Find where the given text appears and provide that cell's center as (X, Y) coordinate. 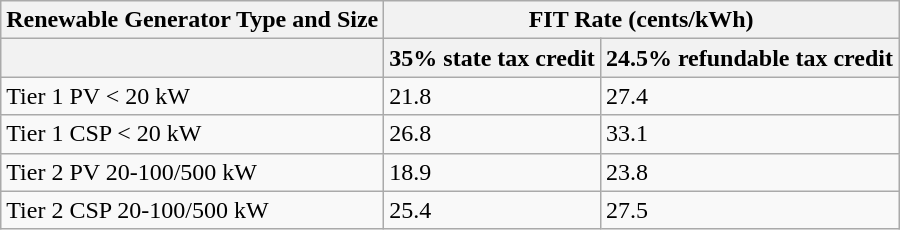
26.8 (492, 134)
21.8 (492, 96)
Tier 1 PV < 20 kW (192, 96)
35% state tax credit (492, 58)
27.5 (749, 210)
Renewable Generator Type and Size (192, 20)
25.4 (492, 210)
24.5% refundable tax credit (749, 58)
FIT Rate (cents/kWh) (642, 20)
Tier 1 CSP < 20 kW (192, 134)
27.4 (749, 96)
Tier 2 CSP 20-100/500 kW (192, 210)
Tier 2 PV 20-100/500 kW (192, 172)
33.1 (749, 134)
23.8 (749, 172)
18.9 (492, 172)
